Return the (x, y) coordinate for the center point of the cell that contains the specified text.  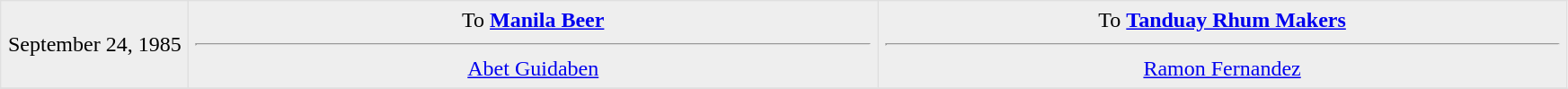
September 24, 1985 (95, 45)
To Tanduay Rhum MakersRamon Fernandez (1222, 45)
To Manila BeerAbet Guidaben (534, 45)
